Identify which cell holds the provided text, then report its [X, Y] central coordinate. 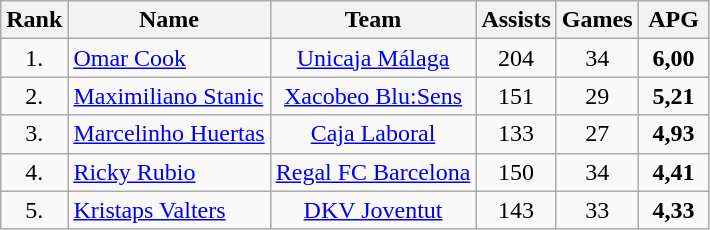
6,00 [674, 58]
204 [516, 58]
Kristaps Valters [169, 210]
Team [373, 20]
1. [34, 58]
DKV Joventut [373, 210]
Xacobeo Blu:Sens [373, 96]
5. [34, 210]
143 [516, 210]
Rank [34, 20]
Unicaja Málaga [373, 58]
27 [597, 134]
2. [34, 96]
4,41 [674, 172]
133 [516, 134]
4,33 [674, 210]
Assists [516, 20]
Regal FC Barcelona [373, 172]
151 [516, 96]
Maximiliano Stanic [169, 96]
APG [674, 20]
29 [597, 96]
33 [597, 210]
4,93 [674, 134]
Caja Laboral [373, 134]
Ricky Rubio [169, 172]
Name [169, 20]
5,21 [674, 96]
Games [597, 20]
3. [34, 134]
4. [34, 172]
Marcelinho Huertas [169, 134]
150 [516, 172]
Omar Cook [169, 58]
